Extract the [X, Y] coordinate from the center of the cell holding the provided text.  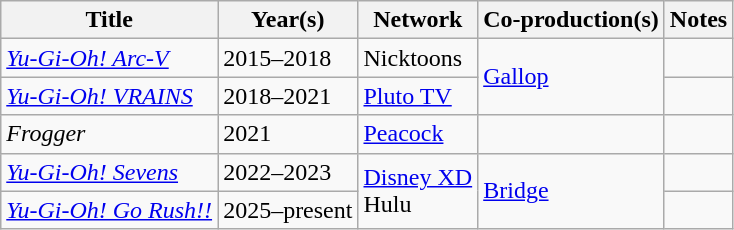
Co-production(s) [572, 20]
Frogger [110, 134]
2018–2021 [288, 96]
Notes [698, 20]
Nicktoons [418, 58]
Disney XDHulu [418, 191]
2015–2018 [288, 58]
Gallop [572, 77]
Pluto TV [418, 96]
Yu-Gi-Oh! Go Rush!! [110, 210]
2025–present [288, 210]
Title [110, 20]
2021 [288, 134]
Network [418, 20]
Yu-Gi-Oh! Arc-V [110, 58]
Yu-Gi-Oh! Sevens [110, 172]
2022–2023 [288, 172]
Yu-Gi-Oh! VRAINS [110, 96]
Year(s) [288, 20]
Bridge [572, 191]
Peacock [418, 134]
